From the cell containing the given text, extract its center point as [X, Y] coordinate. 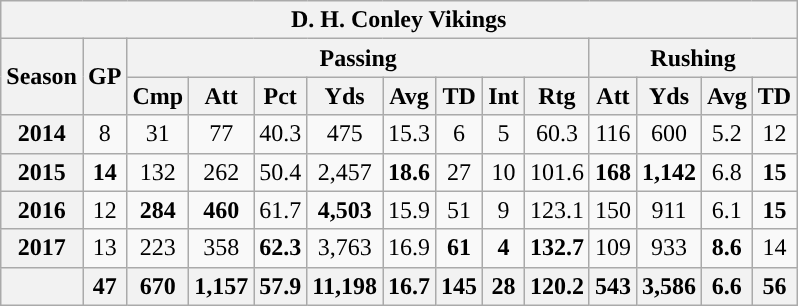
543 [612, 286]
4,503 [345, 210]
10 [504, 172]
3,586 [668, 286]
933 [668, 248]
Pct [280, 96]
47 [104, 286]
13 [104, 248]
475 [345, 134]
77 [222, 134]
15.9 [408, 210]
460 [222, 210]
40.3 [280, 134]
5.2 [728, 134]
60.3 [556, 134]
31 [158, 134]
16.9 [408, 248]
116 [612, 134]
223 [158, 248]
911 [668, 210]
28 [504, 286]
1,157 [222, 286]
6 [460, 134]
120.2 [556, 286]
62.3 [280, 248]
51 [460, 210]
Passing [358, 58]
358 [222, 248]
27 [460, 172]
670 [158, 286]
56 [774, 286]
2015 [42, 172]
6.6 [728, 286]
50.4 [280, 172]
Rtg [556, 96]
61 [460, 248]
9 [504, 210]
5 [504, 134]
284 [158, 210]
57.9 [280, 286]
GP [104, 77]
150 [612, 210]
600 [668, 134]
2014 [42, 134]
1,142 [668, 172]
Int [504, 96]
16.7 [408, 286]
123.1 [556, 210]
2016 [42, 210]
2017 [42, 248]
101.6 [556, 172]
8.6 [728, 248]
168 [612, 172]
Season [42, 77]
109 [612, 248]
6.1 [728, 210]
2,457 [345, 172]
6.8 [728, 172]
132.7 [556, 248]
8 [104, 134]
Rushing [692, 58]
262 [222, 172]
Cmp [158, 96]
11,198 [345, 286]
145 [460, 286]
3,763 [345, 248]
4 [504, 248]
D. H. Conley Vikings [399, 20]
132 [158, 172]
18.6 [408, 172]
61.7 [280, 210]
15.3 [408, 134]
